Return (X, Y) of the center of cell containing provided text 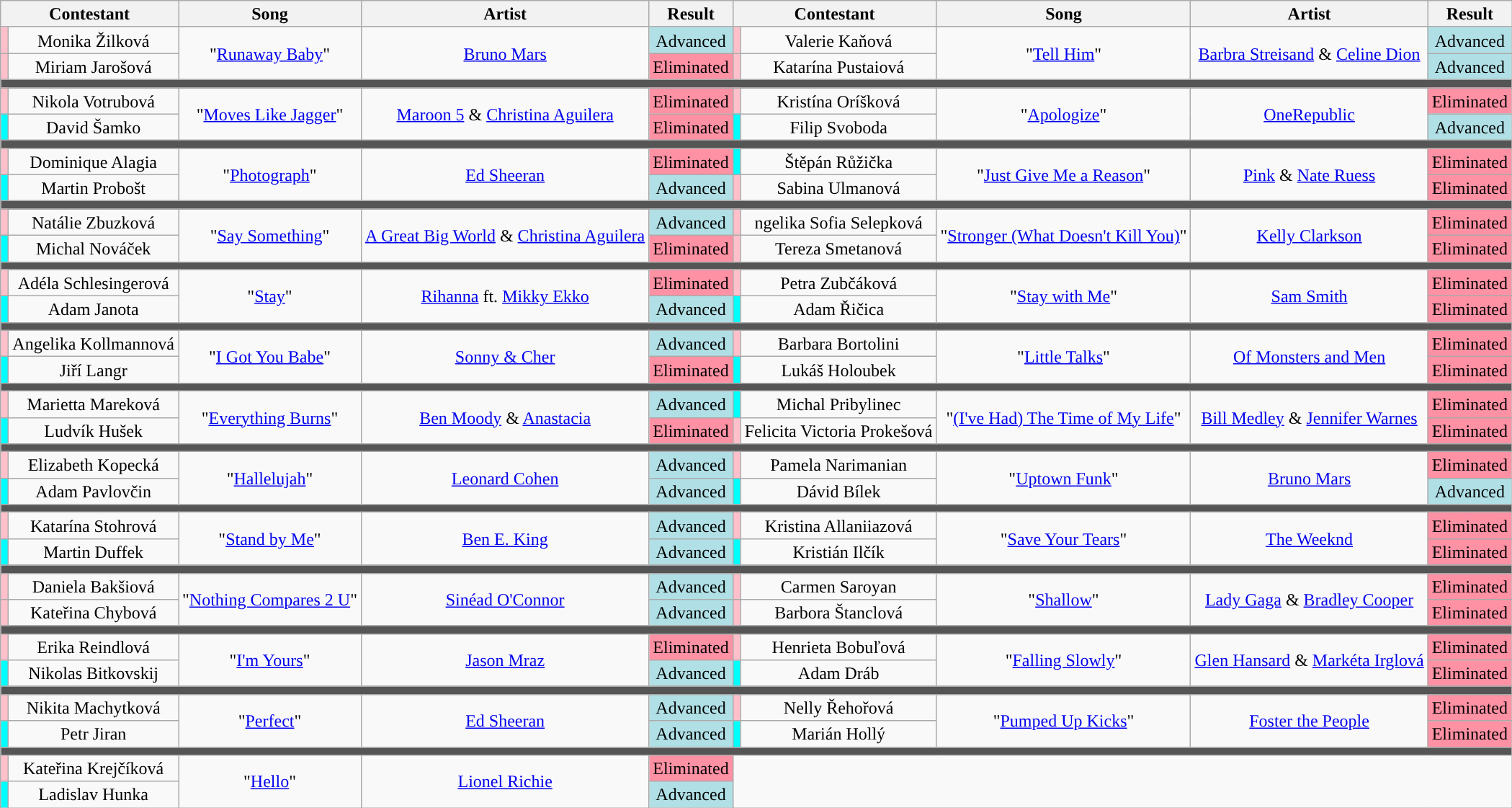
Štěpán Růžička (838, 161)
Ladislav Hunka (94, 794)
Martin Probošt (94, 187)
Nelly Řehořová (838, 708)
Katarína Pustaiová (838, 66)
Adam Pavlovčin (94, 492)
"Stay" (270, 296)
Erika Reindlová (94, 647)
Petra Zubčáková (838, 283)
"Just Give Me a Reason" (1063, 174)
Barbara Bortolini (838, 343)
Adam Dráb (838, 673)
Carmen Saroyan (838, 587)
"Stay with Me" (1063, 296)
Of Monsters and Men (1310, 356)
"Little Talks" (1063, 356)
Lukáš Holoubek (838, 370)
Valerie Kaňová (838, 40)
Michal Pribylinec (838, 404)
"Hallelujah" (270, 479)
Pink & Nate Ruess (1310, 174)
Elizabeth Kopecká (94, 466)
ngelika Sofia Selepková (838, 222)
Dávid Bílek (838, 492)
"Perfect" (270, 721)
Barbra Streisand & Celine Dion (1310, 53)
Felicita Victoria Prokešová (838, 431)
"I Got You Babe" (270, 356)
OneRepublic (1310, 114)
"Moves Like Jagger" (270, 114)
"Tell Him" (1063, 53)
Rihanna ft. Mikky Ekko (504, 296)
"Stand by Me" (270, 539)
"Hello" (270, 781)
Lionel Richie (504, 781)
Ben Moody & Anastacia (504, 417)
David Šamko (94, 127)
Henrieta Bobuľová (838, 647)
Maroon 5 & Christina Aguilera (504, 114)
Martin Duffek (94, 552)
Miriam Jarošová (94, 66)
Kristína Oríšková (838, 101)
Adam Řičica (838, 310)
"Runaway Baby" (270, 53)
Marietta Mareková (94, 404)
Kelly Clarkson (1310, 235)
"Falling Slowly" (1063, 660)
Petr Jiran (94, 734)
Ben E. King (504, 539)
"Save Your Tears" (1063, 539)
Angelika Kollmannová (94, 343)
Jason Mraz (504, 660)
Katarína Stohrová (94, 526)
Michal Nováček (94, 248)
Foster the People (1310, 721)
Tereza Smetanová (838, 248)
Kateřina Krejčíková (94, 768)
"Say Something" (270, 235)
Nikita Machytková (94, 708)
Monika Žilková (94, 40)
Bill Medley & Jennifer Warnes (1310, 417)
Kateřina Chybová (94, 613)
Sabina Ulmanová (838, 187)
Dominique Alagia (94, 161)
Adéla Schlesingerová (94, 283)
Adam Janota (94, 310)
"Photograph" (270, 174)
The Weeknd (1310, 539)
Glen Hansard & Markéta Irglová (1310, 660)
Daniela Bakšiová (94, 587)
Ludvík Hušek (94, 431)
Kristina Allaniiazová (838, 526)
"Shallow" (1063, 600)
Jiří Langr (94, 370)
Sam Smith (1310, 296)
"Pumped Up Kicks" (1063, 721)
Natálie Zbuzková (94, 222)
A Great Big World & Christina Aguilera (504, 235)
"Everything Burns" (270, 417)
"Stronger (What Doesn't Kill You)" (1063, 235)
"Apologize" (1063, 114)
"Nothing Compares 2 U" (270, 600)
Kristián Ilčík (838, 552)
Sinéad O'Connor (504, 600)
"I'm Yours" (270, 660)
Pamela Narimanian (838, 466)
Leonard Cohen (504, 479)
Marián Hollý (838, 734)
Sonny & Cher (504, 356)
Nikolas Bitkovskij (94, 673)
Lady Gaga & Bradley Cooper (1310, 600)
"(I've Had) The Time of My Life" (1063, 417)
Nikola Votrubová (94, 101)
"Uptown Funk" (1063, 479)
Barbora Štanclová (838, 613)
Filip Svoboda (838, 127)
